Search for the cell housing the specified text and yield its (x, y) center coordinate. 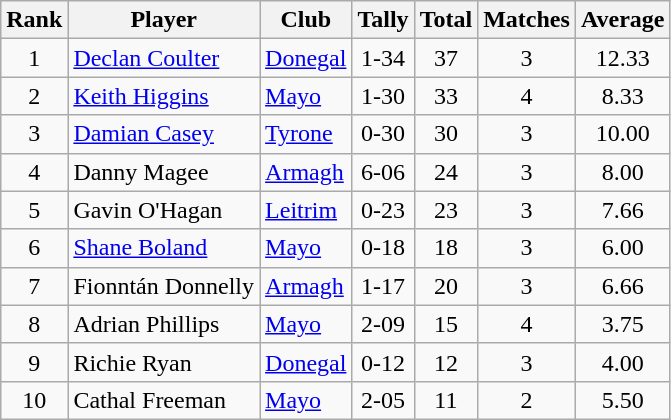
24 (446, 172)
Keith Higgins (164, 96)
2-05 (383, 400)
Tyrone (306, 134)
7.66 (622, 210)
1-30 (383, 96)
Player (164, 20)
8 (34, 324)
Declan Coulter (164, 58)
10 (34, 400)
Shane Boland (164, 248)
1-17 (383, 286)
8.33 (622, 96)
4.00 (622, 362)
6-06 (383, 172)
12 (446, 362)
Gavin O'Hagan (164, 210)
Adrian Phillips (164, 324)
Richie Ryan (164, 362)
1 (34, 58)
Damian Casey (164, 134)
Cathal Freeman (164, 400)
37 (446, 58)
Tally (383, 20)
Leitrim (306, 210)
23 (446, 210)
Matches (527, 20)
5 (34, 210)
11 (446, 400)
Fionntán Donnelly (164, 286)
1-34 (383, 58)
7 (34, 286)
Rank (34, 20)
12.33 (622, 58)
3.75 (622, 324)
30 (446, 134)
Total (446, 20)
0-18 (383, 248)
0-23 (383, 210)
0-30 (383, 134)
6 (34, 248)
Club (306, 20)
20 (446, 286)
10.00 (622, 134)
Average (622, 20)
Danny Magee (164, 172)
33 (446, 96)
15 (446, 324)
2-09 (383, 324)
0-12 (383, 362)
6.00 (622, 248)
5.50 (622, 400)
8.00 (622, 172)
6.66 (622, 286)
9 (34, 362)
18 (446, 248)
